From the cell containing the given text, extract its center point as [x, y] coordinate. 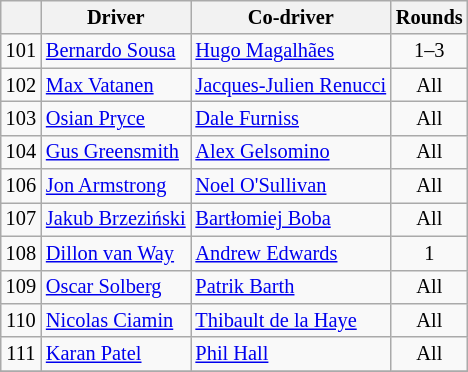
106 [21, 186]
Patrik Barth [291, 287]
108 [21, 253]
Bernardo Sousa [116, 51]
103 [21, 118]
Jacques-Julien Renucci [291, 85]
Andrew Edwards [291, 253]
Dillon van Way [116, 253]
102 [21, 85]
110 [21, 320]
Jakub Brzeziński [116, 219]
104 [21, 152]
Bartłomiej Boba [291, 219]
107 [21, 219]
1–3 [430, 51]
Nicolas Ciamin [116, 320]
Hugo Magalhães [291, 51]
Max Vatanen [116, 85]
Driver [116, 17]
Gus Greensmith [116, 152]
Oscar Solberg [116, 287]
Thibault de la Haye [291, 320]
Co-driver [291, 17]
Jon Armstrong [116, 186]
111 [21, 354]
Osian Pryce [116, 118]
Rounds [430, 17]
Phil Hall [291, 354]
Dale Furniss [291, 118]
Noel O'Sullivan [291, 186]
Karan Patel [116, 354]
Alex Gelsomino [291, 152]
101 [21, 51]
1 [430, 253]
109 [21, 287]
